Locate the cell with the specified text and output its [X, Y] center coordinate. 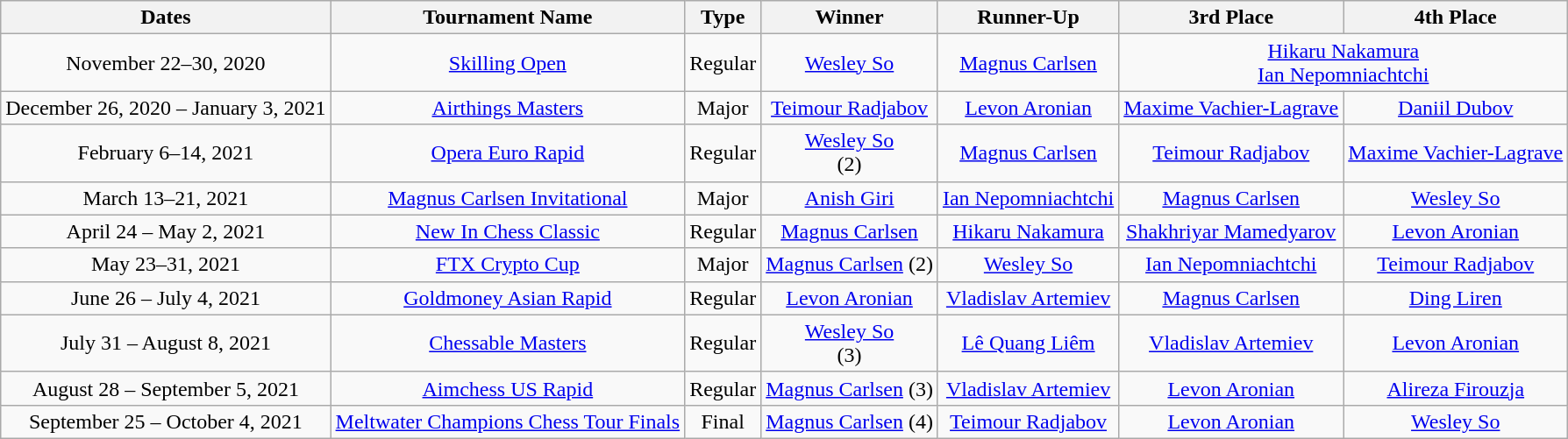
Goldmoney Asian Rapid [508, 298]
August 28 – September 5, 2021 [166, 388]
Alireza Firouzja [1456, 388]
May 23–31, 2021 [166, 265]
September 25 – October 4, 2021 [166, 421]
December 26, 2020 – January 3, 2021 [166, 108]
Aimchess US Rapid [508, 388]
Anish Giri [850, 198]
New In Chess Classic [508, 231]
Daniil Dubov [1456, 108]
February 6–14, 2021 [166, 152]
Tournament Name [508, 18]
Hikaru Nakamura Ian Nepomniachtchi [1343, 63]
Shakhriyar Mamedyarov [1231, 231]
Hikaru Nakamura [1028, 231]
4th Place [1456, 18]
April 24 – May 2, 2021 [166, 231]
Skilling Open [508, 63]
Type [723, 18]
FTX Crypto Cup [508, 265]
Magnus Carlsen (4) [850, 421]
Final [723, 421]
Opera Euro Rapid [508, 152]
Magnus Carlsen Invitational [508, 198]
Runner-Up [1028, 18]
Chessable Masters [508, 343]
Wesley So(2) [850, 152]
Meltwater Champions Chess Tour Finals [508, 421]
Dates [166, 18]
Ding Liren [1456, 298]
3rd Place [1231, 18]
Magnus Carlsen (3) [850, 388]
March 13–21, 2021 [166, 198]
Wesley So(3) [850, 343]
November 22–30, 2020 [166, 63]
June 26 – July 4, 2021 [166, 298]
Winner [850, 18]
July 31 – August 8, 2021 [166, 343]
Airthings Masters [508, 108]
Lê Quang Liêm [1028, 343]
Magnus Carlsen (2) [850, 265]
